Capture the cell that displays the provided text and extract its [x, y] central coordinate. 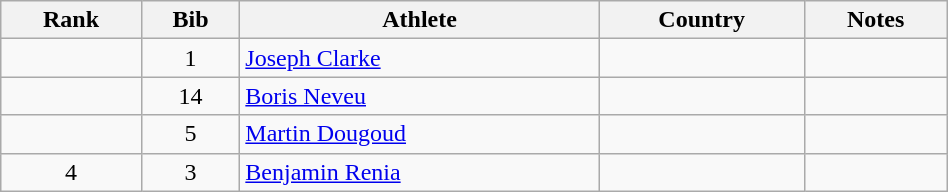
Notes [876, 20]
Rank [71, 20]
Athlete [420, 20]
4 [71, 172]
Boris Neveu [420, 96]
Benjamin Renia [420, 172]
5 [190, 134]
Joseph Clarke [420, 58]
Country [702, 20]
Martin Dougoud [420, 134]
14 [190, 96]
Bib [190, 20]
3 [190, 172]
1 [190, 58]
